Locate the cell with the specified text and output its (X, Y) center coordinate. 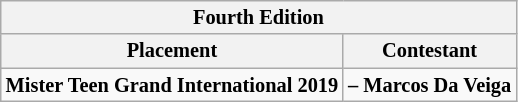
Contestant (430, 51)
Fourth Edition (258, 17)
– Marcos Da Veiga (430, 85)
Mister Teen Grand International 2019 (172, 85)
Placement (172, 51)
